For the text-containing cell, return its midpoint in [x, y] coordinate format. 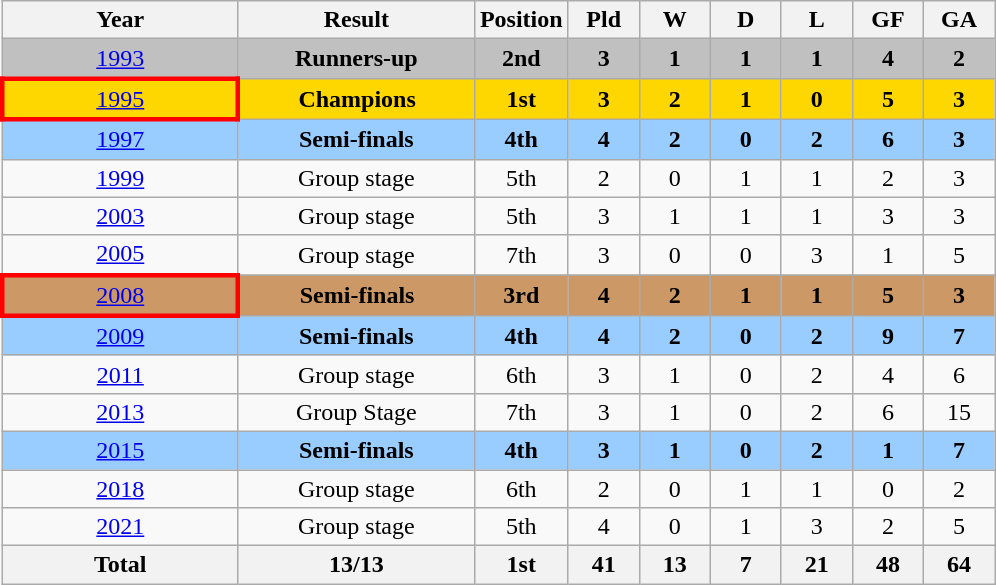
D [746, 20]
2nd [521, 59]
2009 [120, 336]
Champions [356, 98]
21 [816, 565]
2021 [120, 527]
2003 [120, 216]
Group Stage [356, 412]
GF [888, 20]
Total [120, 565]
13 [674, 565]
2008 [120, 296]
W [674, 20]
1995 [120, 98]
Runners-up [356, 59]
15 [958, 412]
41 [604, 565]
1993 [120, 59]
Position [521, 20]
64 [958, 565]
48 [888, 565]
2013 [120, 412]
2011 [120, 374]
13/13 [356, 565]
Year [120, 20]
3rd [521, 296]
L [816, 20]
2005 [120, 255]
1997 [120, 139]
GA [958, 20]
2018 [120, 489]
Result [356, 20]
2015 [120, 450]
1999 [120, 178]
9 [888, 336]
Pld [604, 20]
